For the text-containing cell, return its midpoint in [X, Y] coordinate format. 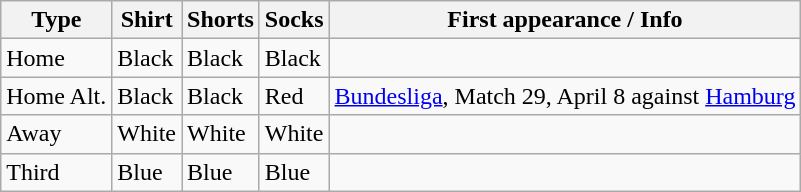
Type [56, 20]
Shorts [221, 20]
Bundesliga, Match 29, April 8 against Hamburg [565, 96]
Socks [294, 20]
Home Alt. [56, 96]
Home [56, 58]
First appearance / Info [565, 20]
Red [294, 96]
Away [56, 134]
Shirt [147, 20]
Third [56, 172]
